Output the (x, y) coordinate of the center of the cell containing the given text.  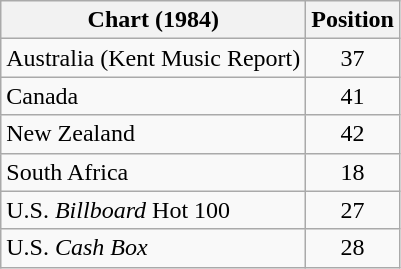
42 (353, 134)
Position (353, 20)
18 (353, 172)
New Zealand (154, 134)
28 (353, 248)
Chart (1984) (154, 20)
27 (353, 210)
41 (353, 96)
South Africa (154, 172)
Canada (154, 96)
37 (353, 58)
U.S. Billboard Hot 100 (154, 210)
Australia (Kent Music Report) (154, 58)
U.S. Cash Box (154, 248)
